Find where the given text appears and provide that cell's center as [X, Y] coordinate. 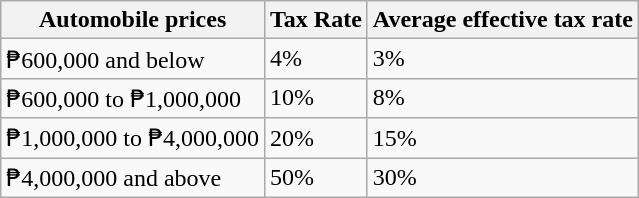
₱600,000 to ₱1,000,000 [133, 98]
3% [502, 59]
30% [502, 178]
₱4,000,000 and above [133, 178]
Tax Rate [316, 20]
4% [316, 59]
8% [502, 98]
₱1,000,000 to ₱4,000,000 [133, 138]
50% [316, 178]
₱600,000 and below [133, 59]
20% [316, 138]
Automobile prices [133, 20]
Average effective tax rate [502, 20]
10% [316, 98]
15% [502, 138]
